Output the [X, Y] coordinate of the center of the cell containing the given text.  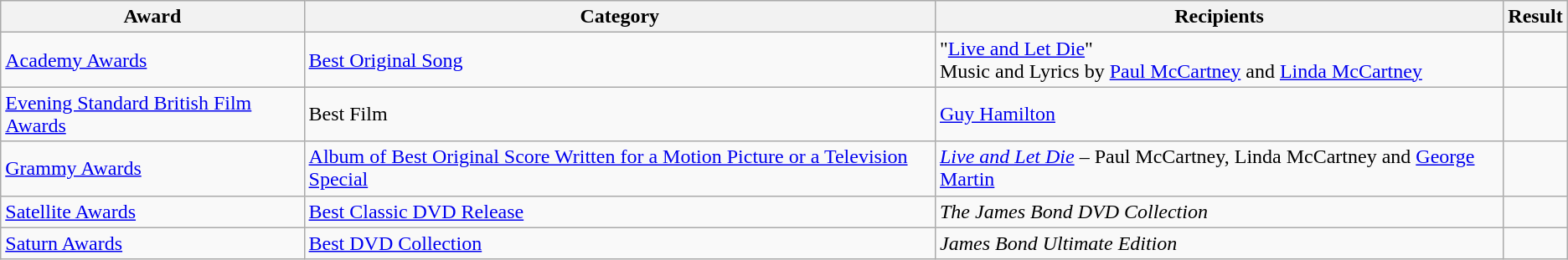
"Live and Let Die" Music and Lyrics by Paul McCartney and Linda McCartney [1219, 60]
Category [620, 17]
Album of Best Original Score Written for a Motion Picture or a Television Special [620, 169]
Best Film [620, 114]
Best Classic DVD Release [620, 212]
Result [1535, 17]
Grammy Awards [152, 169]
Best Original Song [620, 60]
Recipients [1219, 17]
Evening Standard British Film Awards [152, 114]
Live and Let Die – Paul McCartney, Linda McCartney and George Martin [1219, 169]
Award [152, 17]
Guy Hamilton [1219, 114]
Best DVD Collection [620, 243]
Satellite Awards [152, 212]
The James Bond DVD Collection [1219, 212]
James Bond Ultimate Edition [1219, 243]
Saturn Awards [152, 243]
Academy Awards [152, 60]
